Return the [x, y] coordinate for the center point of the cell that contains the specified text.  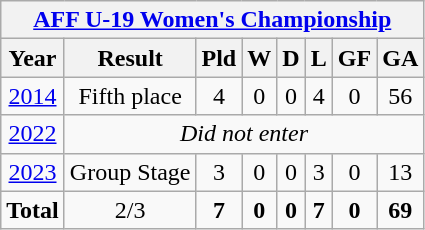
2023 [33, 172]
Did not enter [244, 134]
AFF U-19 Women's Championship [212, 20]
Total [33, 210]
2022 [33, 134]
Fifth place [130, 96]
L [318, 58]
W [260, 58]
2014 [33, 96]
Result [130, 58]
D [291, 58]
GA [400, 58]
Year [33, 58]
GF [354, 58]
Group Stage [130, 172]
2/3 [130, 210]
Pld [219, 58]
56 [400, 96]
13 [400, 172]
69 [400, 210]
